Scan for the cell matching the given text and deliver its [X, Y] coordinate at center. 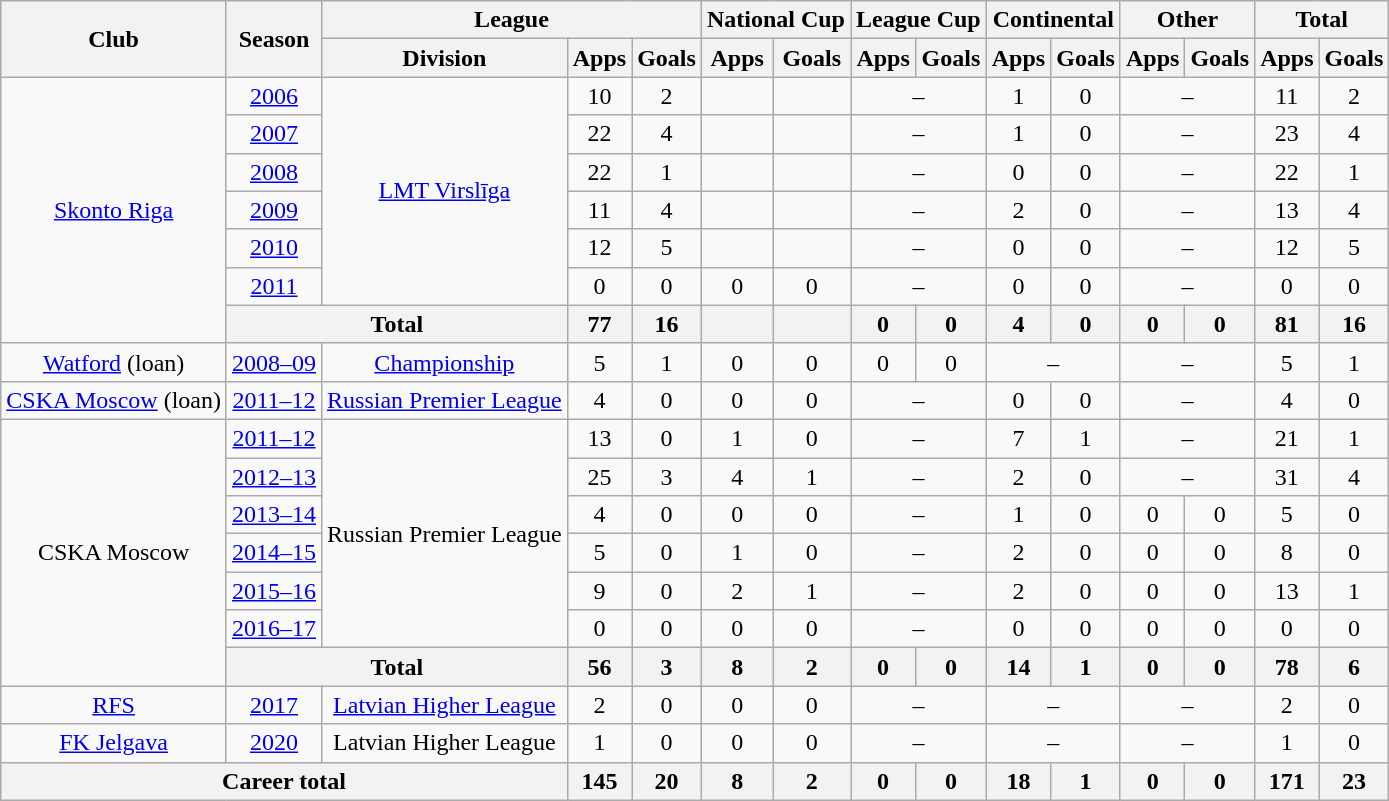
56 [599, 667]
Skonto Riga [114, 210]
2012–13 [274, 477]
Career total [284, 781]
25 [599, 477]
LMT Virslīga [445, 191]
77 [599, 324]
Watford (loan) [114, 362]
Continental [1053, 20]
6 [1354, 667]
League [512, 20]
Club [114, 39]
FK Jelgava [114, 743]
2010 [274, 248]
2020 [274, 743]
National Cup [776, 20]
2006 [274, 96]
2017 [274, 705]
2011 [274, 286]
2013–14 [274, 515]
2009 [274, 210]
81 [1287, 324]
78 [1287, 667]
2016–17 [274, 629]
2008 [274, 172]
14 [1018, 667]
9 [599, 591]
2007 [274, 134]
2008–09 [274, 362]
171 [1287, 781]
18 [1018, 781]
21 [1287, 438]
Division [445, 58]
2015–16 [274, 591]
Other [1187, 20]
Championship [445, 362]
CSKA Moscow (loan) [114, 400]
20 [667, 781]
7 [1018, 438]
10 [599, 96]
League Cup [918, 20]
CSKA Moscow [114, 552]
31 [1287, 477]
RFS [114, 705]
2014–15 [274, 553]
Season [274, 39]
145 [599, 781]
